For the text-containing cell, return its midpoint in [x, y] coordinate format. 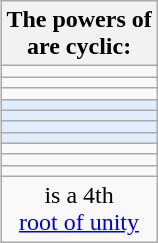
The powers of are cyclic: [79, 34]
is a 4th root of unity [79, 208]
